Scan for the cell matching the given text and deliver its (x, y) coordinate at center. 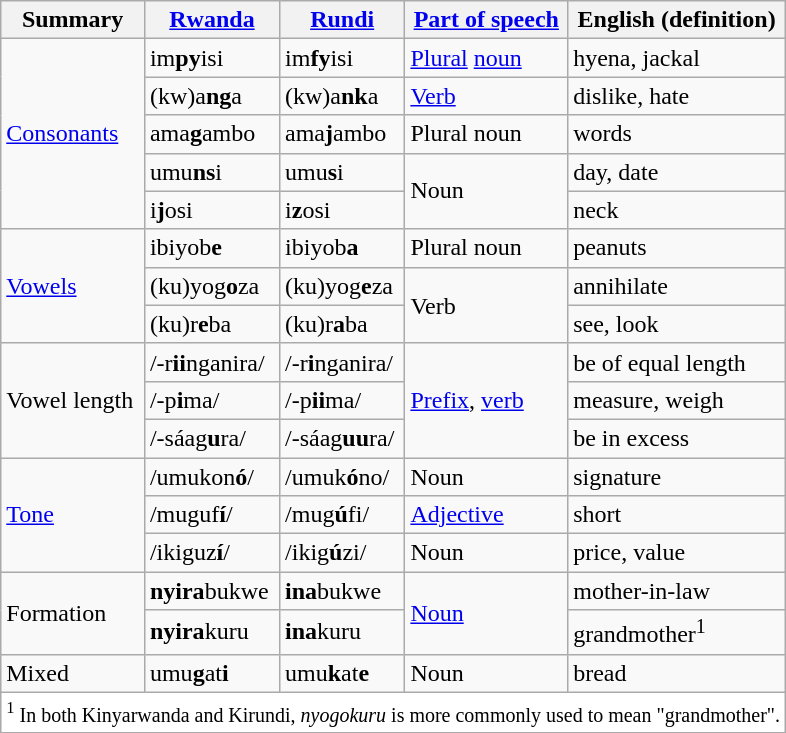
English (definition) (677, 20)
(kw)anga (212, 96)
umukate (342, 673)
ibiyoba (342, 248)
(kw)anka (342, 96)
/umukonó/ (212, 477)
/-riinganira/ (212, 362)
be of equal length (677, 362)
day, date (677, 172)
/mugúfi/ (342, 515)
words (677, 134)
annihilate (677, 286)
impyisi (212, 58)
Rwanda (212, 20)
(ku)yogoza (212, 286)
Tone (73, 515)
Rundi (342, 20)
/ikiguzí/ (212, 553)
(ku)raba (342, 324)
/-piima/ (342, 400)
Vowels (73, 286)
/-ringanira/ (342, 362)
1 In both Kinyarwanda and Kirundi, nyogokuru is more commonly used to mean "grandmother". (394, 712)
(ku)reba (212, 324)
short (677, 515)
amajambo (342, 134)
umugati (212, 673)
Formation (73, 614)
umusi (342, 172)
/ikigúzi/ (342, 553)
ijosi (212, 210)
/mugufí/ (212, 515)
Mixed (73, 673)
Summary (73, 20)
neck (677, 210)
izosi (342, 210)
Vowel length (73, 400)
/-sáagura/ (212, 438)
Part of speech (486, 20)
see, look (677, 324)
peanuts (677, 248)
(ku)yogeza (342, 286)
Prefix, verb (486, 400)
imfyisi (342, 58)
nyirabukwe (212, 591)
/-pima/ (212, 400)
grandmother1 (677, 632)
Consonants (73, 134)
signature (677, 477)
Adjective (486, 515)
bread (677, 673)
dislike, hate (677, 96)
/umukóno/ (342, 477)
/-sáaguura/ (342, 438)
mother-in-law (677, 591)
be in excess (677, 438)
inabukwe (342, 591)
hyena, jackal (677, 58)
nyirakuru (212, 632)
amagambo (212, 134)
umunsi (212, 172)
price, value (677, 553)
measure, weigh (677, 400)
ibiyobe (212, 248)
inakuru (342, 632)
